Provide the [x, y] coordinate of the cell's center where the given text is located.  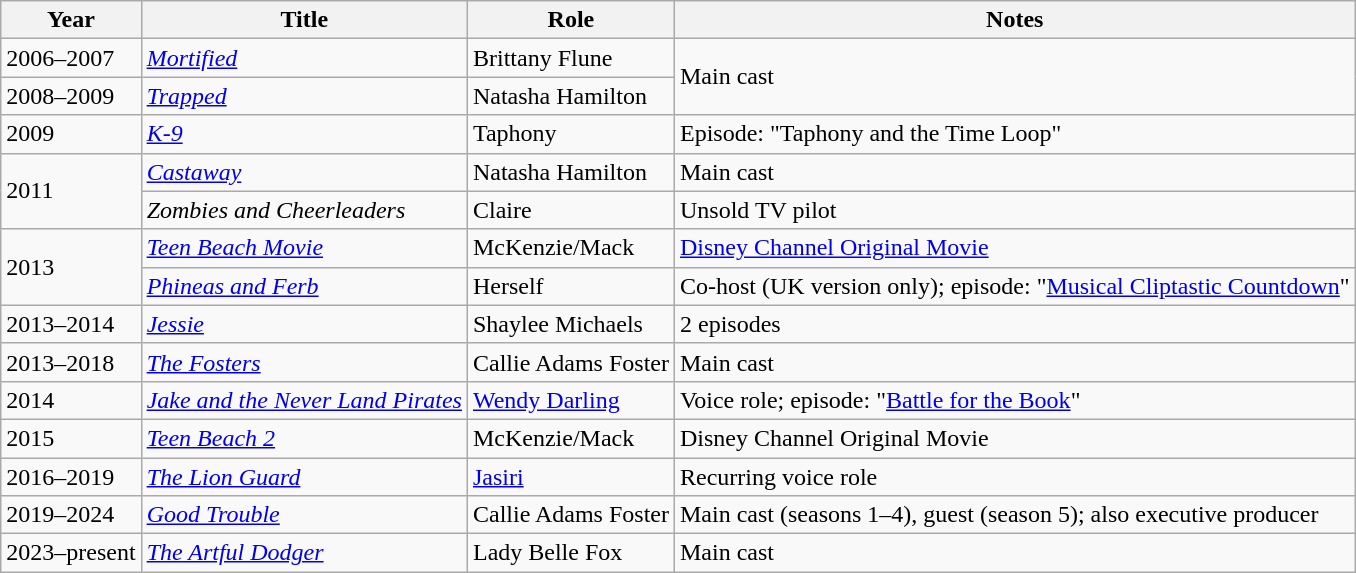
Castaway [304, 172]
The Artful Dodger [304, 553]
The Lion Guard [304, 477]
2013–2014 [71, 324]
2008–2009 [71, 96]
Phineas and Ferb [304, 286]
2019–2024 [71, 515]
Zombies and Cheerleaders [304, 210]
Claire [570, 210]
Voice role; episode: "Battle for the Book" [1014, 400]
2015 [71, 438]
2023–present [71, 553]
Year [71, 20]
Herself [570, 286]
Notes [1014, 20]
Episode: "Taphony and the Time Loop" [1014, 134]
2016–2019 [71, 477]
The Fosters [304, 362]
Shaylee Michaels [570, 324]
2006–2007 [71, 58]
Co-host (UK version only); episode: "Musical Cliptastic Countdown" [1014, 286]
Trapped [304, 96]
Jake and the Never Land Pirates [304, 400]
Jessie [304, 324]
2014 [71, 400]
2013 [71, 267]
2009 [71, 134]
Good Trouble [304, 515]
Role [570, 20]
Mortified [304, 58]
Jasiri [570, 477]
Teen Beach Movie [304, 248]
Teen Beach 2 [304, 438]
Taphony [570, 134]
2013–2018 [71, 362]
2011 [71, 191]
Recurring voice role [1014, 477]
2 episodes [1014, 324]
Lady Belle Fox [570, 553]
Title [304, 20]
Main cast (seasons 1–4), guest (season 5); also executive producer [1014, 515]
Unsold TV pilot [1014, 210]
Brittany Flune [570, 58]
Wendy Darling [570, 400]
K-9 [304, 134]
